Return [X, Y] of the center of cell containing provided text 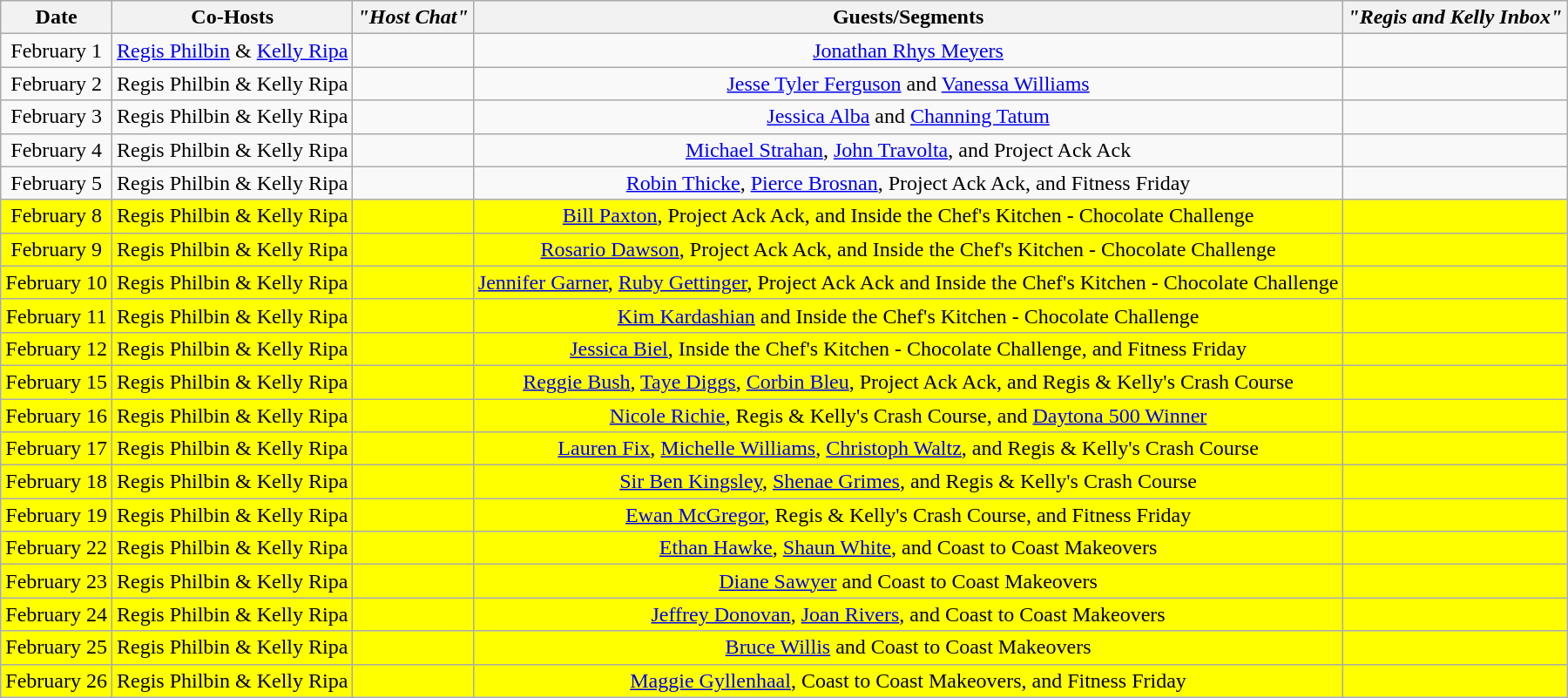
February 24 [57, 614]
February 4 [57, 150]
Ethan Hawke, Shaun White, and Coast to Coast Makeovers [908, 548]
Diane Sawyer and Coast to Coast Makeovers [908, 581]
Jennifer Garner, Ruby Gettinger, Project Ack Ack and Inside the Chef's Kitchen - Chocolate Challenge [908, 282]
Jeffrey Donovan, Joan Rivers, and Coast to Coast Makeovers [908, 614]
Rosario Dawson, Project Ack Ack, and Inside the Chef's Kitchen - Chocolate Challenge [908, 249]
February 8 [57, 216]
Kim Kardashian and Inside the Chef's Kitchen - Chocolate Challenge [908, 315]
Jessica Biel, Inside the Chef's Kitchen - Chocolate Challenge, and Fitness Friday [908, 349]
Robin Thicke, Pierce Brosnan, Project Ack Ack, and Fitness Friday [908, 183]
February 16 [57, 416]
Jonathan Rhys Meyers [908, 51]
Michael Strahan, John Travolta, and Project Ack Ack [908, 150]
February 17 [57, 449]
Date [57, 17]
Co-Hosts [232, 17]
February 22 [57, 548]
February 23 [57, 581]
Maggie Gyllenhaal, Coast to Coast Makeovers, and Fitness Friday [908, 681]
February 1 [57, 51]
February 11 [57, 315]
Ewan McGregor, Regis & Kelly's Crash Course, and Fitness Friday [908, 515]
February 26 [57, 681]
February 9 [57, 249]
February 3 [57, 117]
"Host Chat" [413, 17]
February 18 [57, 482]
February 15 [57, 382]
Lauren Fix, Michelle Williams, Christoph Waltz, and Regis & Kelly's Crash Course [908, 449]
February 2 [57, 84]
Bruce Willis and Coast to Coast Makeovers [908, 647]
Sir Ben Kingsley, Shenae Grimes, and Regis & Kelly's Crash Course [908, 482]
Jesse Tyler Ferguson and Vanessa Williams [908, 84]
February 12 [57, 349]
Nicole Richie, Regis & Kelly's Crash Course, and Daytona 500 Winner [908, 416]
Reggie Bush, Taye Diggs, Corbin Bleu, Project Ack Ack, and Regis & Kelly's Crash Course [908, 382]
Bill Paxton, Project Ack Ack, and Inside the Chef's Kitchen - Chocolate Challenge [908, 216]
February 5 [57, 183]
"Regis and Kelly Inbox" [1455, 17]
February 25 [57, 647]
February 10 [57, 282]
Jessica Alba and Channing Tatum [908, 117]
Guests/Segments [908, 17]
February 19 [57, 515]
